Capture the cell that displays the provided text and extract its [X, Y] central coordinate. 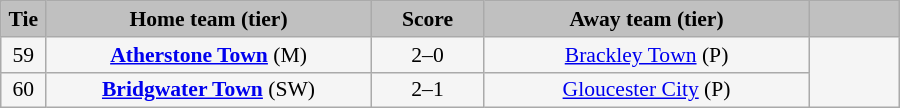
2–0 [427, 55]
59 [24, 55]
Gloucester City (P) [647, 90]
Score [427, 19]
Away team (tier) [647, 19]
Bridgwater Town (SW) [209, 90]
2–1 [427, 90]
Atherstone Town (M) [209, 55]
Home team (tier) [209, 19]
60 [24, 90]
Brackley Town (P) [647, 55]
Tie [24, 19]
